Return (X, Y) of the center of cell containing provided text 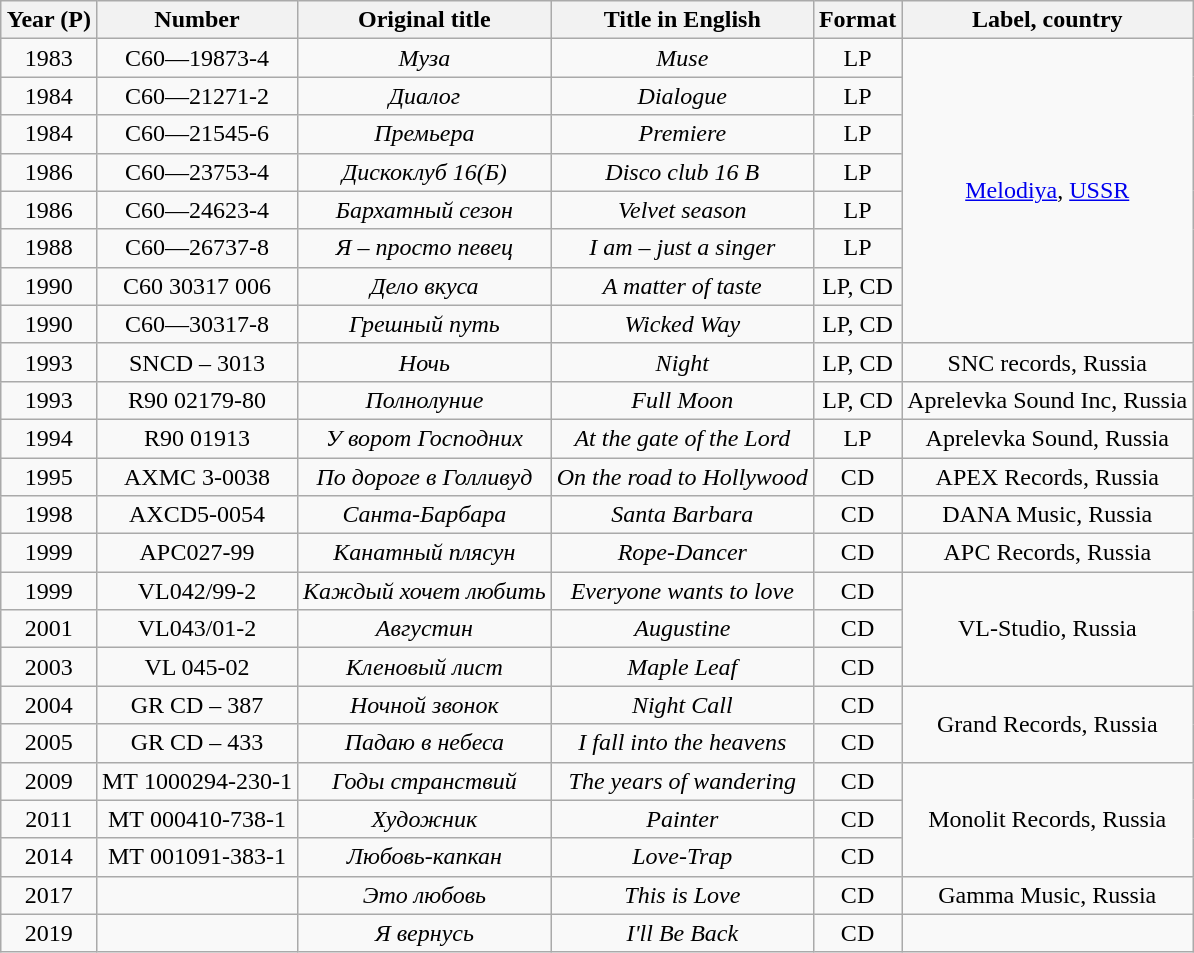
С60—23753-4 (196, 172)
1994 (48, 438)
Love-Trap (682, 857)
Santa Barbara (682, 515)
Бархатный сезон (425, 210)
С60—19873-4 (196, 58)
Painter (682, 819)
Это любовь (425, 895)
Полнолуние (425, 400)
Melodiya, USSR (1048, 191)
С60—26737-8 (196, 248)
Дело вкуса (425, 286)
VL-Studio, Russia (1048, 629)
1998 (48, 515)
Художник (425, 819)
С60 30317 006 (196, 286)
Августин (425, 629)
Muse (682, 58)
С60—21545-6 (196, 134)
I fall into the heavens (682, 743)
1983 (48, 58)
АРС027-99 (196, 553)
Любовь-капкан (425, 857)
2003 (48, 667)
GR CD – 433 (196, 743)
R90 02179-80 (196, 400)
Каждый хочет любить (425, 591)
С60—24623-4 (196, 210)
Годы странствий (425, 781)
2009 (48, 781)
Augustine (682, 629)
Velvet season (682, 210)
По дороге в Голливуд (425, 477)
С60—30317-8 (196, 324)
APEX Records, Russia (1048, 477)
Ночной звонок (425, 705)
VL042/99-2 (196, 591)
Я – просто певец (425, 248)
Night Call (682, 705)
2011 (48, 819)
2014 (48, 857)
Monolit Records, Russia (1048, 819)
Disco club 16 B (682, 172)
Муза (425, 58)
Number (196, 20)
GR CD – 387 (196, 705)
С60—21271-2 (196, 96)
Падаю в небеса (425, 743)
Maple Leaf (682, 667)
Title in English (682, 20)
Дискоклуб 16(Б) (425, 172)
Premiere (682, 134)
МТ 1000294-230-1 (196, 781)
Original title (425, 20)
On the road to Hollywood (682, 477)
1988 (48, 248)
SNC records, Russia (1048, 362)
МТ 001091-383-1 (196, 857)
МТ 000410-738-1 (196, 819)
Wicked Way (682, 324)
R90 01913 (196, 438)
A matter of taste (682, 286)
Night (682, 362)
I'll Be Back (682, 933)
АРС Records, Russia (1048, 553)
2004 (48, 705)
Label, country (1048, 20)
Grand Records, Russia (1048, 724)
AXCD5-0054 (196, 515)
2017 (48, 895)
Аprelevka Sound Inc, Russia (1048, 400)
Ночь (425, 362)
VL043/01-2 (196, 629)
Format (857, 20)
2005 (48, 743)
Everyone wants to love (682, 591)
Премьера (425, 134)
Канатный плясун (425, 553)
2001 (48, 629)
Year (P) (48, 20)
Dialogue (682, 96)
2019 (48, 933)
У ворот Господних (425, 438)
DANA Music, Russia (1048, 515)
The years of wandering (682, 781)
SNCD – 3013 (196, 362)
AXMC 3-0038 (196, 477)
Я вернусь (425, 933)
Санта-Барбара (425, 515)
VL 045-02 (196, 667)
Диалог (425, 96)
Грешный путь (425, 324)
This is Love (682, 895)
1995 (48, 477)
Кленовый лист (425, 667)
Aprelevka Sound, Russia (1048, 438)
Rope-Dancer (682, 553)
Gamma Music, Russia (1048, 895)
Full Moon (682, 400)
At the gate of the Lord (682, 438)
I am – just a singer (682, 248)
